Return (X, Y) of the center of cell containing provided text 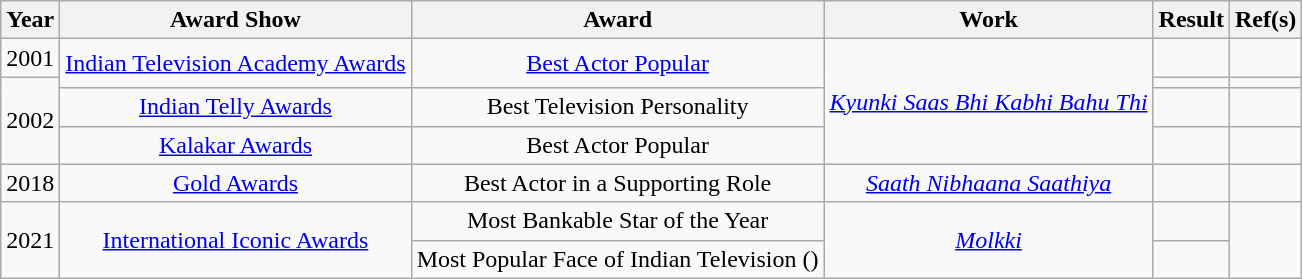
Indian Television Academy Awards (236, 64)
Most Bankable Star of the Year (618, 221)
Year (30, 20)
International Iconic Awards (236, 240)
Result (1191, 20)
Most Popular Face of Indian Television () (618, 259)
Kalakar Awards (236, 145)
2002 (30, 120)
Best Actor in a Supporting Role (618, 183)
Award Show (236, 20)
2001 (30, 58)
2018 (30, 183)
Molkki (988, 240)
Ref(s) (1265, 20)
Gold Awards (236, 183)
Saath Nibhaana Saathiya (988, 183)
Kyunki Saas Bhi Kabhi Bahu Thi (988, 102)
Indian Telly Awards (236, 107)
Best Television Personality (618, 107)
Award (618, 20)
Work (988, 20)
2021 (30, 240)
